Scan for the cell matching the given text and deliver its (x, y) coordinate at center. 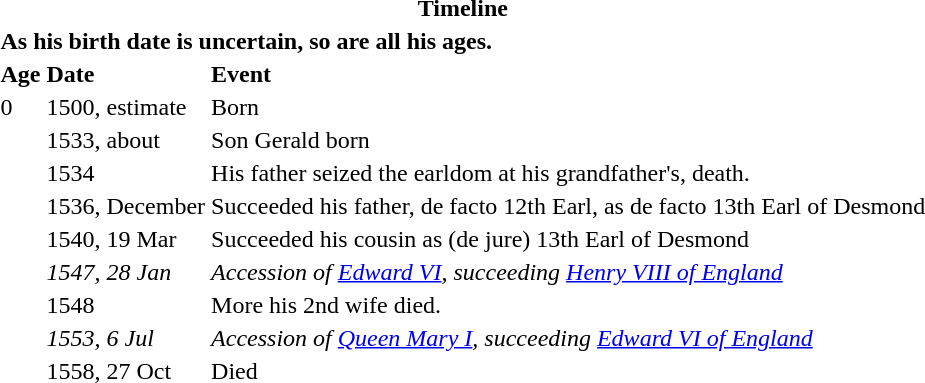
1533, about (126, 140)
1534 (126, 173)
1536, December (126, 206)
1540, 19 Mar (126, 239)
1547, 28 Jan (126, 272)
1553, 6 Jul (126, 338)
Date (126, 74)
1548 (126, 305)
1500, estimate (126, 107)
